Return the [x, y] coordinate for the center point of the cell that contains the specified text.  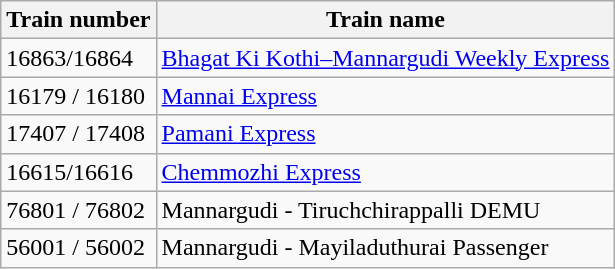
Mannargudi - Mayiladuthurai Passenger [386, 248]
Train name [386, 20]
Train number [78, 20]
Chemmozhi Express [386, 172]
Bhagat Ki Kothi–Mannargudi Weekly Express [386, 58]
Mannargudi - Tiruchchirappalli DEMU [386, 210]
16615/16616 [78, 172]
Mannai Express [386, 96]
17407 / 17408 [78, 134]
16863/16864 [78, 58]
76801 / 76802 [78, 210]
56001 / 56002 [78, 248]
Pamani Express [386, 134]
16179 / 16180 [78, 96]
